For the text-containing cell, return its midpoint in (x, y) coordinate format. 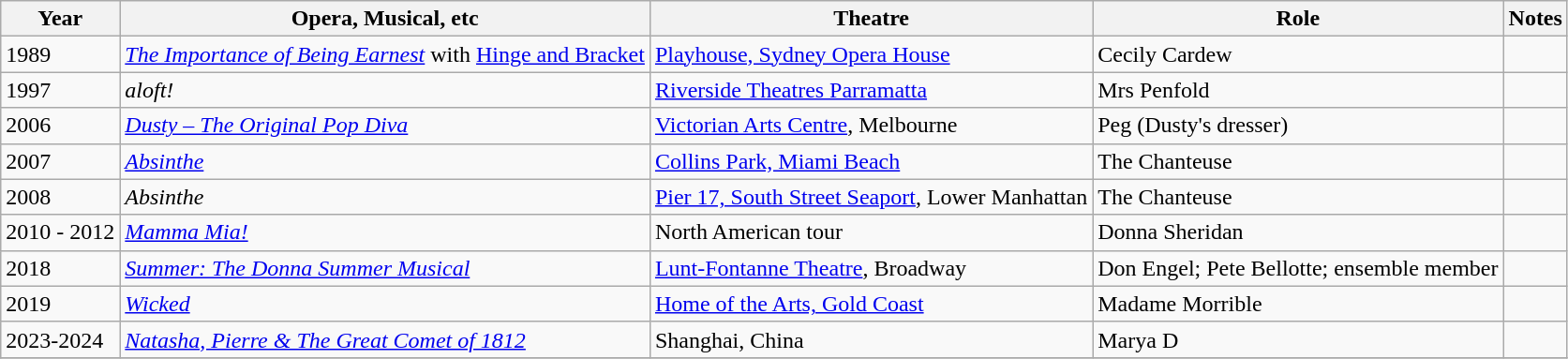
Theatre (871, 19)
Opera, Musical, etc (385, 19)
2023-2024 (60, 339)
Home of the Arts, Gold Coast (871, 304)
Wicked (385, 304)
Dusty – The Original Pop Diva (385, 126)
2008 (60, 197)
Peg (Dusty's dresser) (1298, 126)
2019 (60, 304)
Year (60, 19)
Victorian Arts Centre, Melbourne (871, 126)
Don Engel; Pete Bellotte; ensemble member (1298, 268)
1989 (60, 54)
Summer: The Donna Summer Musical (385, 268)
North American tour (871, 232)
Pier 17, South Street Seaport, Lower Manhattan (871, 197)
Cecily Cardew (1298, 54)
Lunt-Fontanne Theatre, Broadway (871, 268)
2007 (60, 161)
Notes (1535, 19)
Collins Park, Miami Beach (871, 161)
Shanghai, China (871, 339)
Donna Sheridan (1298, 232)
1997 (60, 90)
The Importance of Being Earnest with Hinge and Bracket (385, 54)
Marya D (1298, 339)
aloft! (385, 90)
Madame Morrible (1298, 304)
2018 (60, 268)
Riverside Theatres Parramatta (871, 90)
Natasha, Pierre & The Great Comet of 1812 (385, 339)
Mamma Mia! (385, 232)
Role (1298, 19)
Playhouse, Sydney Opera House (871, 54)
2010 - 2012 (60, 232)
Mrs Penfold (1298, 90)
2006 (60, 126)
